Provide the [X, Y] coordinate of the cell's center where the given text is located.  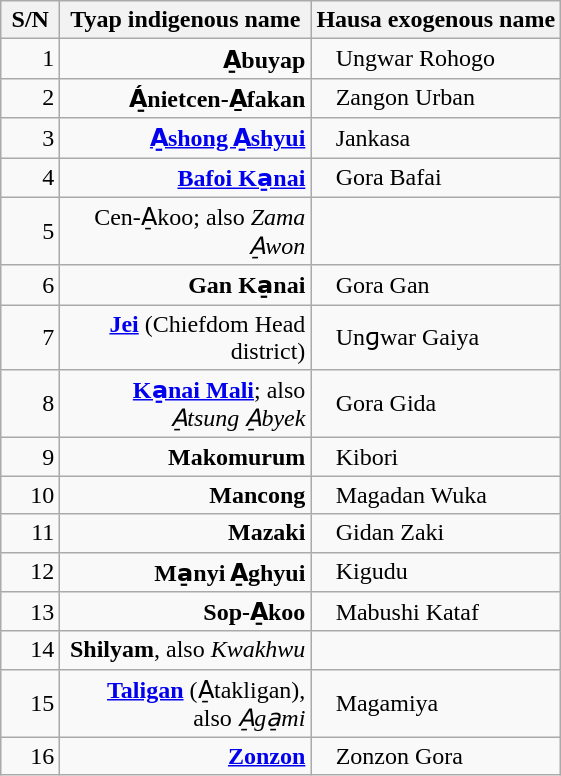
14 [30, 650]
A̠buyap [186, 59]
15 [30, 703]
Kibori [436, 457]
8 [30, 404]
Gidan Zaki [436, 533]
Makomurum [186, 457]
10 [30, 495]
2 [30, 98]
Zonzon Gora [436, 756]
Mancong [186, 495]
Gora Gan [436, 285]
Gan Ka̠nai [186, 285]
9 [30, 457]
Á̠nietcen-A̱fakan [186, 98]
Magadan Wuka [436, 495]
Kigudu [436, 572]
12 [30, 572]
Mabushi Kataf [436, 612]
Unɡwar Gaiya [436, 338]
3 [30, 138]
Zangon Urban [436, 98]
A̠shong A̠shyui [186, 138]
Ka̠nai Mali; also A̠tsung A̠byek [186, 404]
1 [30, 59]
Ma̠nyi A̠ghyui [186, 572]
Zonzon [186, 756]
5 [30, 231]
Ungwar Rohogo [436, 59]
11 [30, 533]
S/N [30, 20]
Gora Bafai [436, 178]
Jankasa [436, 138]
Sop-A̠koo [186, 612]
Hausa exogenous name [436, 20]
Shilyam, also Kwakhwu [186, 650]
Taligan (A̠takligan), also A̠ga̠mi [186, 703]
6 [30, 285]
13 [30, 612]
16 [30, 756]
Jei (Chiefdom Head district) [186, 338]
Mazaki [186, 533]
Gora Gida [436, 404]
Tyap indigenous name [186, 20]
4 [30, 178]
Bafoi Ka̠nai [186, 178]
Cen-A̠koo; also Zama A̠won [186, 231]
Magamiya [436, 703]
7 [30, 338]
